Output the (X, Y) coordinate of the center of the cell containing the given text.  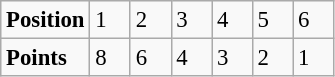
Position (46, 20)
Points (46, 58)
5 (272, 20)
8 (110, 58)
